Determine the [X, Y] coordinate at the center of the cell enclosing the given text.  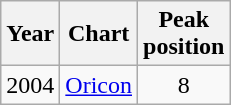
Oricon [99, 85]
8 [184, 85]
2004 [30, 85]
Chart [99, 34]
Year [30, 34]
Peakposition [184, 34]
